Output the [X, Y] coordinate of the center of the cell containing the given text.  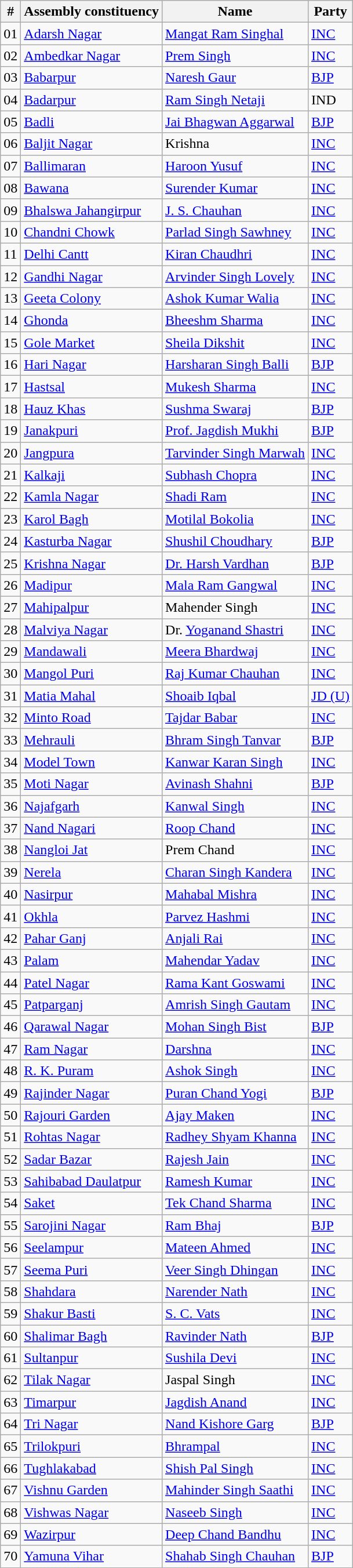
Ballimaran [92, 166]
Badli [92, 122]
22 [10, 497]
Pahar Ganj [92, 938]
Timarpur [92, 1402]
Ramesh Kumar [235, 1181]
Malviya Nagar [92, 629]
16 [10, 365]
Chandni Chowk [92, 232]
Baljit Nagar [92, 144]
JD (U) [330, 696]
Nand Nagari [92, 828]
Palam [92, 960]
Wazirpur [92, 1534]
Kiran Chaudhri [235, 254]
63 [10, 1402]
47 [10, 1049]
Dr. Harsh Vardhan [235, 563]
Shish Pal Singh [235, 1468]
Subhash Chopra [235, 475]
Tughlakabad [92, 1468]
Jaspal Singh [235, 1380]
Naseeb Singh [235, 1512]
Mahinder Singh Saathi [235, 1490]
Patel Nagar [92, 983]
Veer Singh Dhingan [235, 1269]
Amrish Singh Gautam [235, 1005]
36 [10, 806]
32 [10, 718]
Name [235, 12]
Rama Kant Goswami [235, 983]
Seelampur [92, 1247]
Ram Singh Netaji [235, 100]
69 [10, 1534]
Nangloi Jat [92, 850]
Rohtas Nagar [92, 1137]
Nasirpur [92, 894]
Prof. Jagdish Mukhi [235, 431]
Sahibabad Daulatpur [92, 1181]
07 [10, 166]
Ravinder Nath [235, 1335]
Jagdish Anand [235, 1402]
Ram Bhaj [235, 1225]
Hastsal [92, 387]
Vishnu Garden [92, 1490]
Prem Singh [235, 56]
37 [10, 828]
24 [10, 541]
Harsharan Singh Balli [235, 365]
65 [10, 1446]
28 [10, 629]
Assembly constituency [92, 12]
Ambedkar Nagar [92, 56]
Mahender Singh [235, 607]
Sadar Bazar [92, 1159]
Saket [92, 1203]
Puran Chand Yogi [235, 1093]
Hauz Khas [92, 409]
Shadi Ram [235, 497]
29 [10, 652]
Shoaib Iqbal [235, 696]
Hari Nagar [92, 365]
Mateen Ahmed [235, 1247]
Okhla [92, 916]
Mohan Singh Bist [235, 1027]
Deep Chand Bandhu [235, 1534]
09 [10, 210]
Darshna [235, 1049]
Prem Chand [235, 850]
Mahipalpur [92, 607]
51 [10, 1137]
Krishna [235, 144]
Bawana [92, 188]
Najafgarh [92, 806]
53 [10, 1181]
J. S. Chauhan [235, 210]
Ashok Kumar Walia [235, 299]
Sheila Dikshit [235, 343]
Yamuna Vihar [92, 1556]
35 [10, 784]
Karol Bagh [92, 519]
S. C. Vats [235, 1313]
Tilak Nagar [92, 1380]
Bhalswa Jahangirpur [92, 210]
Mahabal Mishra [235, 894]
Kanwal Singh [235, 806]
Motilal Bokolia [235, 519]
IND [330, 100]
Mahendar Yadav [235, 960]
Sushma Swaraj [235, 409]
Nand Kishore Garg [235, 1424]
01 [10, 34]
Moti Nagar [92, 784]
04 [10, 100]
Madipur [92, 585]
Narender Nath [235, 1291]
Shushil Choudhary [235, 541]
66 [10, 1468]
59 [10, 1313]
60 [10, 1335]
Arvinder Singh Lovely [235, 277]
Meera Bhardwaj [235, 652]
Badarpur [92, 100]
Nerela [92, 872]
Kanwar Karan Singh [235, 762]
Rajouri Garden [92, 1115]
20 [10, 453]
03 [10, 78]
06 [10, 144]
Seema Puri [92, 1269]
Tarvinder Singh Marwah [235, 453]
Sultanpur [92, 1358]
Charan Singh Kandera [235, 872]
21 [10, 475]
34 [10, 762]
11 [10, 254]
31 [10, 696]
70 [10, 1556]
Jai Bhagwan Aggarwal [235, 122]
38 [10, 850]
19 [10, 431]
Parvez Hashmi [235, 916]
Bheeshm Sharma [235, 321]
Tek Chand Sharma [235, 1203]
50 [10, 1115]
Minto Road [92, 718]
48 [10, 1071]
Trilokpuri [92, 1446]
Mala Ram Gangwal [235, 585]
Ram Nagar [92, 1049]
Bhrampal [235, 1446]
Kalkaji [92, 475]
33 [10, 740]
Shalimar Bagh [92, 1335]
55 [10, 1225]
Mangat Ram Singhal [235, 34]
58 [10, 1291]
Dr. Yoganand Shastri [235, 629]
Geeta Colony [92, 299]
Shahdara [92, 1291]
Vishwas Nagar [92, 1512]
49 [10, 1093]
46 [10, 1027]
Anjali Rai [235, 938]
Avinash Shahni [235, 784]
Kasturba Nagar [92, 541]
45 [10, 1005]
Babarpur [92, 78]
27 [10, 607]
Shakur Basti [92, 1313]
68 [10, 1512]
Tri Nagar [92, 1424]
Matia Mahal [92, 696]
64 [10, 1424]
Kamla Nagar [92, 497]
# [10, 12]
61 [10, 1358]
Mangol Puri [92, 674]
Radhey Shyam Khanna [235, 1137]
56 [10, 1247]
Krishna Nagar [92, 563]
Ashok Singh [235, 1071]
08 [10, 188]
67 [10, 1490]
14 [10, 321]
Bhram Singh Tanvar [235, 740]
Model Town [92, 762]
Rajesh Jain [235, 1159]
17 [10, 387]
54 [10, 1203]
40 [10, 894]
Parlad Singh Sawhney [235, 232]
Jangpura [92, 453]
Shahab Singh Chauhan [235, 1556]
62 [10, 1380]
Mandawali [92, 652]
Naresh Gaur [235, 78]
Mehrauli [92, 740]
10 [10, 232]
R. K. Puram [92, 1071]
Patparganj [92, 1005]
18 [10, 409]
Ajay Maken [235, 1115]
Gandhi Nagar [92, 277]
Mukesh Sharma [235, 387]
26 [10, 585]
Gole Market [92, 343]
Rajinder Nagar [92, 1093]
30 [10, 674]
41 [10, 916]
Ghonda [92, 321]
44 [10, 983]
Qarawal Nagar [92, 1027]
Surender Kumar [235, 188]
39 [10, 872]
Sushila Devi [235, 1358]
Party [330, 12]
Sarojini Nagar [92, 1225]
43 [10, 960]
52 [10, 1159]
15 [10, 343]
42 [10, 938]
13 [10, 299]
Tajdar Babar [235, 718]
23 [10, 519]
Roop Chand [235, 828]
Haroon Yusuf [235, 166]
Delhi Cantt [92, 254]
Raj Kumar Chauhan [235, 674]
25 [10, 563]
02 [10, 56]
Adarsh Nagar [92, 34]
57 [10, 1269]
Janakpuri [92, 431]
12 [10, 277]
05 [10, 122]
